Scan for the cell matching the given text and deliver its (x, y) coordinate at center. 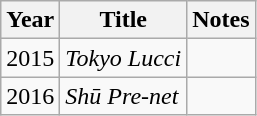
Title (124, 20)
Shū Pre-net (124, 96)
Year (30, 20)
Notes (221, 20)
Tokyo Lucci (124, 58)
2016 (30, 96)
2015 (30, 58)
